Find where the given text appears and provide that cell's center as (x, y) coordinate. 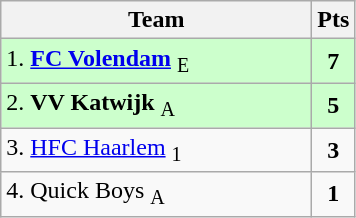
1 (334, 194)
4. Quick Boys A (156, 194)
2. VV Katwijk A (156, 105)
5 (334, 105)
Pts (334, 20)
3. HFC Haarlem 1 (156, 150)
7 (334, 61)
3 (334, 150)
Team (156, 20)
1. FC Volendam E (156, 61)
